Identify which cell holds the provided text, then report its [x, y] central coordinate. 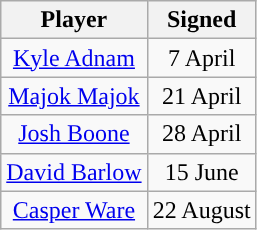
Josh Boone [74, 134]
Casper Ware [74, 210]
7 April [202, 58]
David Barlow [74, 172]
Majok Majok [74, 96]
Player [74, 20]
Kyle Adnam [74, 58]
21 April [202, 96]
15 June [202, 172]
22 August [202, 210]
28 April [202, 134]
Signed [202, 20]
